Capture the cell that displays the provided text and extract its [x, y] central coordinate. 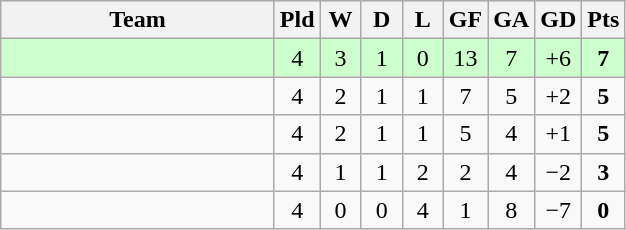
−7 [558, 210]
L [422, 20]
W [340, 20]
GA [512, 20]
13 [465, 58]
+2 [558, 96]
Pld [297, 20]
GD [558, 20]
GF [465, 20]
Pts [604, 20]
8 [512, 210]
D [382, 20]
−2 [558, 172]
Team [138, 20]
+6 [558, 58]
+1 [558, 134]
